Identify which cell holds the provided text, then report its [X, Y] central coordinate. 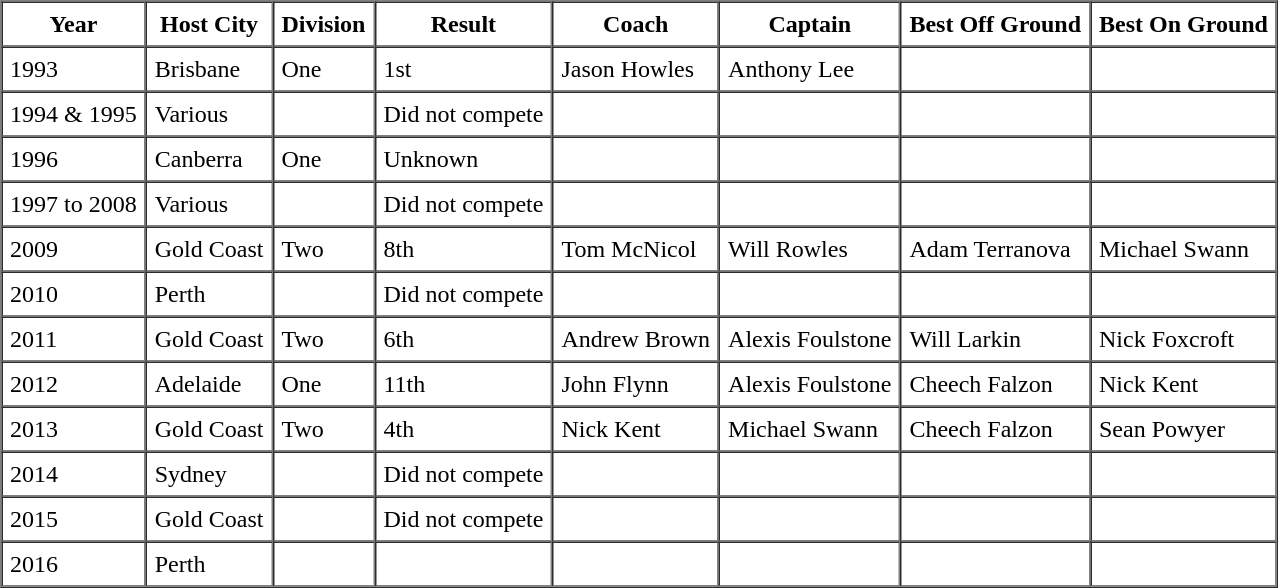
Sean Powyer [1184, 428]
Will Larkin [995, 338]
2014 [74, 474]
2015 [74, 518]
1997 to 2008 [74, 204]
Captain [810, 24]
1st [463, 68]
Adam Terranova [995, 248]
Tom McNicol [636, 248]
Year [74, 24]
Jason Howles [636, 68]
Best Off Ground [995, 24]
2010 [74, 294]
Brisbane [210, 68]
Division [323, 24]
Anthony Lee [810, 68]
Canberra [210, 158]
8th [463, 248]
Will Rowles [810, 248]
1994 & 1995 [74, 114]
1996 [74, 158]
Best On Ground [1184, 24]
Andrew Brown [636, 338]
4th [463, 428]
2011 [74, 338]
1993 [74, 68]
John Flynn [636, 384]
2013 [74, 428]
Result [463, 24]
6th [463, 338]
Host City [210, 24]
Adelaide [210, 384]
Sydney [210, 474]
2012 [74, 384]
Unknown [463, 158]
2009 [74, 248]
Coach [636, 24]
2016 [74, 564]
11th [463, 384]
Nick Foxcroft [1184, 338]
